Determine the [x, y] coordinate at the center of the cell enclosing the given text.  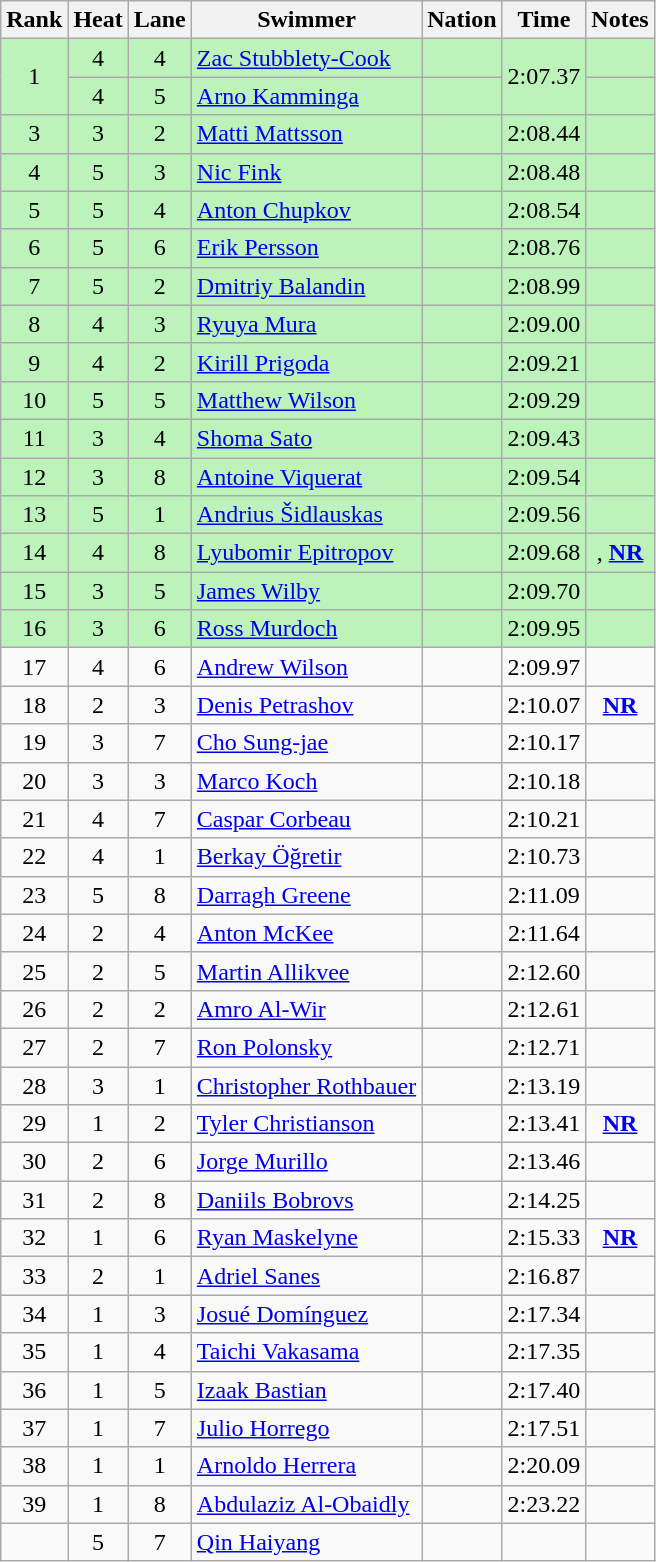
39 [34, 1504]
Rank [34, 20]
Izaak Bastian [306, 1390]
Anton Chupkov [306, 210]
Jorge Murillo [306, 1162]
Andrew Wilson [306, 667]
Antoine Viquerat [306, 477]
2:15.33 [544, 1238]
28 [34, 1085]
15 [34, 591]
2:20.09 [544, 1466]
16 [34, 629]
36 [34, 1390]
2:08.48 [544, 172]
25 [34, 971]
31 [34, 1200]
2:07.37 [544, 77]
2:09.43 [544, 438]
2:17.51 [544, 1428]
2:13.46 [544, 1162]
2:09.95 [544, 629]
2:12.71 [544, 1047]
Lane [160, 20]
9 [34, 362]
2:14.25 [544, 1200]
2:08.44 [544, 134]
20 [34, 781]
12 [34, 477]
2:11.09 [544, 895]
Daniils Bobrovs [306, 1200]
Swimmer [306, 20]
Josué Domínguez [306, 1314]
Tyler Christianson [306, 1124]
38 [34, 1466]
29 [34, 1124]
Anton McKee [306, 933]
34 [34, 1314]
27 [34, 1047]
13 [34, 515]
2:10.73 [544, 857]
Notes [620, 20]
18 [34, 705]
24 [34, 933]
Abdulaziz Al-Obaidly [306, 1504]
35 [34, 1352]
, NR [620, 553]
2:11.64 [544, 933]
2:10.21 [544, 819]
Ryuya Mura [306, 324]
Amro Al-Wir [306, 1009]
Matthew Wilson [306, 400]
2:10.07 [544, 705]
Erik Persson [306, 248]
2:08.99 [544, 286]
2:09.56 [544, 515]
Time [544, 20]
2:09.54 [544, 477]
Arnoldo Herrera [306, 1466]
Ron Polonsky [306, 1047]
2:10.17 [544, 743]
Caspar Corbeau [306, 819]
Julio Horrego [306, 1428]
21 [34, 819]
Martin Allikvee [306, 971]
James Wilby [306, 591]
Nic Fink [306, 172]
2:16.87 [544, 1276]
2:08.54 [544, 210]
Lyubomir Epitropov [306, 553]
2:09.70 [544, 591]
Kirill Prigoda [306, 362]
2:09.29 [544, 400]
37 [34, 1428]
Adriel Sanes [306, 1276]
17 [34, 667]
Cho Sung-jae [306, 743]
Ross Murdoch [306, 629]
Matti Mattsson [306, 134]
2:09.97 [544, 667]
33 [34, 1276]
Zac Stubblety-Cook [306, 58]
2:12.61 [544, 1009]
Darragh Greene [306, 895]
Ryan Maskelyne [306, 1238]
32 [34, 1238]
2:09.00 [544, 324]
2:09.21 [544, 362]
Qin Haiyang [306, 1542]
2:08.76 [544, 248]
2:17.40 [544, 1390]
2:09.68 [544, 553]
Dmitriy Balandin [306, 286]
Shoma Sato [306, 438]
2:17.35 [544, 1352]
Andrius Šidlauskas [306, 515]
2:13.41 [544, 1124]
26 [34, 1009]
19 [34, 743]
14 [34, 553]
2:12.60 [544, 971]
Marco Koch [306, 781]
2:17.34 [544, 1314]
Taichi Vakasama [306, 1352]
23 [34, 895]
Nation [462, 20]
Berkay Öğretir [306, 857]
Heat [98, 20]
30 [34, 1162]
2:10.18 [544, 781]
10 [34, 400]
Denis Petrashov [306, 705]
11 [34, 438]
Arno Kamminga [306, 96]
Christopher Rothbauer [306, 1085]
2:23.22 [544, 1504]
22 [34, 857]
2:13.19 [544, 1085]
